Provide the (X, Y) coordinate of the cell's center where the given text is located.  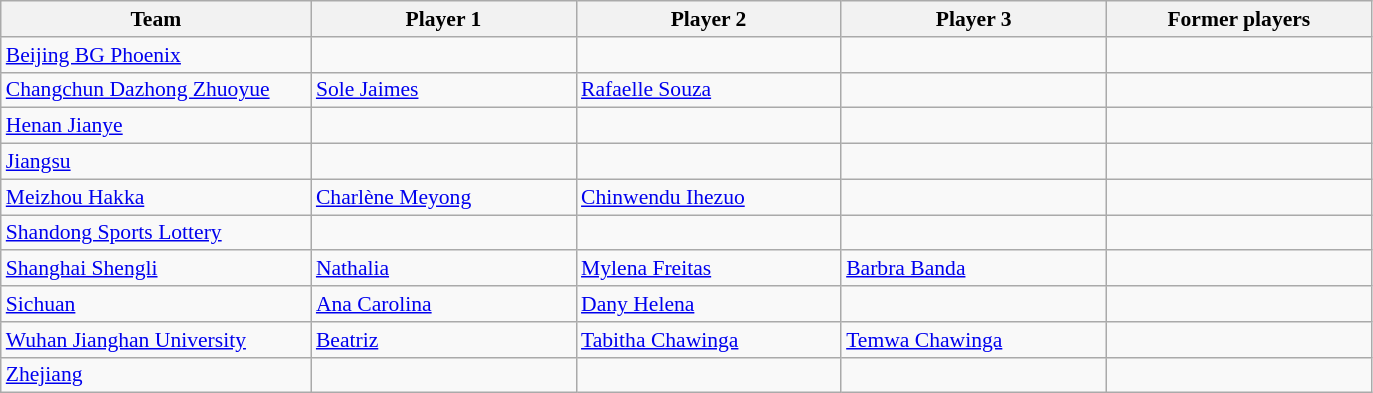
Shanghai Shengli (156, 269)
Temwa Chawinga (974, 340)
Wuhan Jianghan University (156, 340)
Mylena Freitas (708, 269)
Chinwendu Ihezuo (708, 197)
Beatriz (444, 340)
Jiangsu (156, 162)
Sichuan (156, 304)
Tabitha Chawinga (708, 340)
Dany Helena (708, 304)
Nathalia (444, 269)
Charlène Meyong (444, 197)
Barbra Banda (974, 269)
Player 2 (708, 19)
Sole Jaimes (444, 90)
Ana Carolina (444, 304)
Henan Jianye (156, 126)
Player 3 (974, 19)
Meizhou Hakka (156, 197)
Team (156, 19)
Former players (1238, 19)
Player 1 (444, 19)
Beijing BG Phoenix (156, 55)
Rafaelle Souza (708, 90)
Shandong Sports Lottery (156, 233)
Changchun Dazhong Zhuoyue (156, 90)
Zhejiang (156, 375)
